Find where the given text appears and provide that cell's center as [X, Y] coordinate. 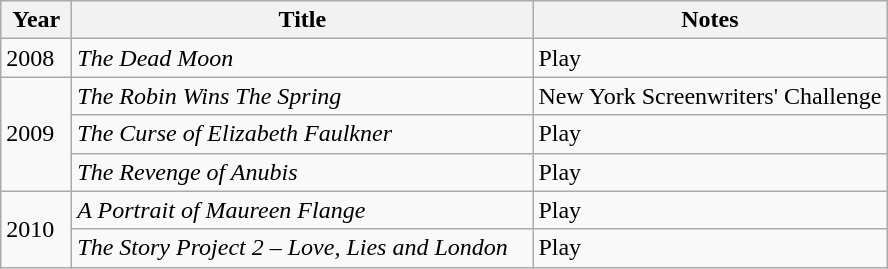
2010 [36, 229]
The Revenge of Anubis [302, 172]
Year [36, 20]
2009 [36, 134]
Title [302, 20]
The Curse of Elizabeth Faulkner [302, 134]
A Portrait of Maureen Flange [302, 210]
The Dead Moon [302, 58]
New York Screenwriters' Challenge [710, 96]
The Story Project 2 – Love, Lies and London [302, 248]
Notes [710, 20]
2008 [36, 58]
The Robin Wins The Spring [302, 96]
